Capture the cell that displays the provided text and extract its [X, Y] central coordinate. 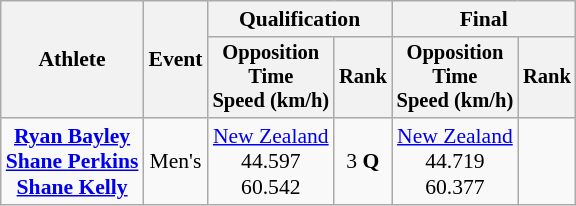
New Zealand44.59760.542 [272, 162]
Event [175, 60]
Athlete [72, 60]
Qualification [300, 19]
3 Q [363, 162]
Men's [175, 162]
New Zealand44.71960.377 [456, 162]
Final [484, 19]
Ryan BayleyShane PerkinsShane Kelly [72, 162]
